Output the [x, y] coordinate of the center of the cell containing the given text.  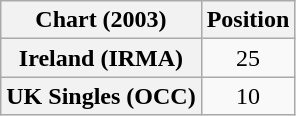
Chart (2003) [101, 20]
10 [248, 96]
Position [248, 20]
25 [248, 58]
Ireland (IRMA) [101, 58]
UK Singles (OCC) [101, 96]
